For the text-containing cell, return its midpoint in (x, y) coordinate format. 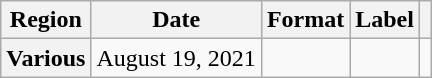
Various (46, 58)
Format (305, 20)
Date (176, 20)
August 19, 2021 (176, 58)
Region (46, 20)
Label (385, 20)
